Return (X, Y) of the center of cell containing provided text 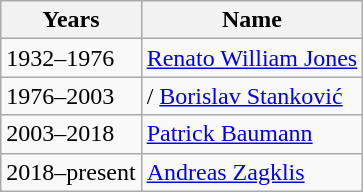
Patrick Baumann (252, 134)
1976–2003 (71, 96)
Renato William Jones (252, 58)
Andreas Zagklis (252, 172)
2003–2018 (71, 134)
1932–1976 (71, 58)
2018–present (71, 172)
Years (71, 20)
Name (252, 20)
/ Borislav Stanković (252, 96)
